Find where the given text appears and provide that cell's center as [x, y] coordinate. 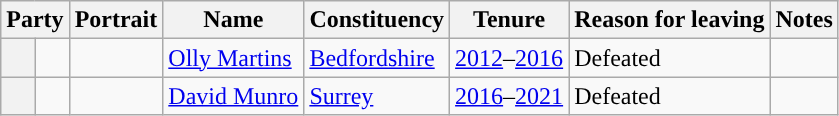
Name [234, 20]
Notes [804, 20]
2016–2021 [510, 96]
Tenure [510, 20]
Bedfordshire [377, 58]
Olly Martins [234, 58]
2012–2016 [510, 58]
Constituency [377, 20]
David Munro [234, 96]
Surrey [377, 96]
Reason for leaving [670, 20]
Party [35, 20]
Portrait [116, 20]
